Extract the (X, Y) coordinate from the center of the cell holding the provided text.  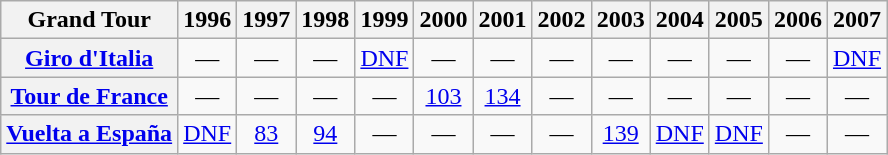
2002 (562, 20)
Tour de France (90, 96)
Vuelta a España (90, 134)
94 (326, 134)
2004 (680, 20)
2003 (620, 20)
2006 (798, 20)
Grand Tour (90, 20)
1999 (384, 20)
2007 (856, 20)
1997 (266, 20)
2001 (502, 20)
1998 (326, 20)
139 (620, 134)
2000 (444, 20)
83 (266, 134)
134 (502, 96)
2005 (738, 20)
103 (444, 96)
1996 (208, 20)
Giro d'Italia (90, 58)
